Extract the (X, Y) coordinate from the center of the cell holding the provided text.  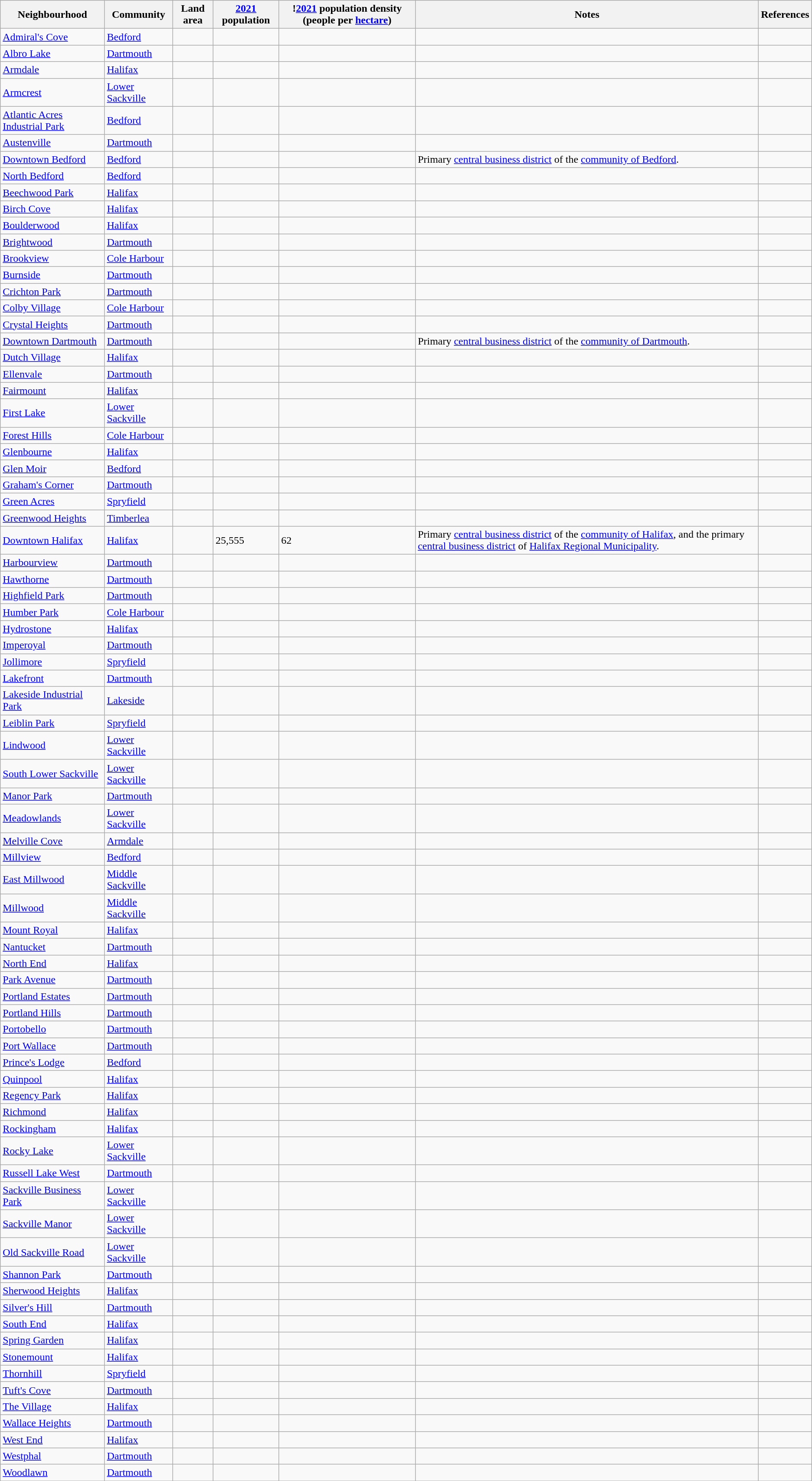
62 (347, 541)
Highfield Park (52, 596)
Green Acres (52, 501)
Harbourview (52, 563)
!2021 population density (people per hectare) (347, 15)
Tuft's Cove (52, 1390)
Old Sackville Road (52, 1252)
Forest Hills (52, 435)
Rockingham (52, 1129)
Primary central business district of the community of Dartmouth. (587, 341)
Downtown Dartmouth (52, 341)
South Lower Sackville (52, 773)
Fairmount (52, 391)
Armcrest (52, 92)
Lakefront (52, 678)
Downtown Halifax (52, 541)
Land area (193, 15)
South End (52, 1324)
Woodlawn (52, 1473)
Melville Cove (52, 841)
Westphal (52, 1456)
Greenwood Heights (52, 518)
Glen Moir (52, 468)
25,555 (246, 541)
East Millwood (52, 880)
Wallace Heights (52, 1423)
Richmond (52, 1112)
Community (139, 15)
Hydrostone (52, 629)
Beechwood Park (52, 192)
Hawthorne (52, 579)
Ellenvale (52, 374)
Stonemount (52, 1357)
Nantucket (52, 947)
Colby Village (52, 308)
Graham's Corner (52, 485)
Primary central business district of the community of Halifax, and the primary central business district of Halifax Regional Municipality. (587, 541)
Meadowlands (52, 818)
Brookview (52, 259)
Glenbourne (52, 452)
Admiral's Cove (52, 37)
Crichton Park (52, 292)
Portland Estates (52, 996)
Sackville Manor (52, 1224)
Park Avenue (52, 980)
Silver's Hill (52, 1307)
Spring Garden (52, 1340)
Albro Lake (52, 53)
Atlantic Acres Industrial Park (52, 121)
Manor Park (52, 796)
References (785, 15)
Sherwood Heights (52, 1291)
Regency Park (52, 1095)
Leiblin Park (52, 723)
Neighbourhood (52, 15)
2021 population (246, 15)
Shannon Park (52, 1274)
Downtown Bedford (52, 159)
Dutch Village (52, 358)
Lindwood (52, 745)
Russell Lake West (52, 1173)
West End (52, 1439)
North Bedford (52, 176)
Lakeside (139, 700)
Millview (52, 857)
Prince's Lodge (52, 1062)
Timberlea (139, 518)
Port Wallace (52, 1046)
Thornhill (52, 1373)
North End (52, 963)
Portobello (52, 1029)
Primary central business district of the community of Bedford. (587, 159)
Birch Cove (52, 209)
Imperoyal (52, 645)
Portland Hills (52, 1013)
Lakeside Industrial Park (52, 700)
Burnside (52, 275)
Millwood (52, 908)
Quinpool (52, 1079)
Sackville Business Park (52, 1196)
Humber Park (52, 612)
Boulderwood (52, 225)
Rocky Lake (52, 1151)
Austenville (52, 143)
Brightwood (52, 242)
Mount Royal (52, 930)
Notes (587, 15)
Crystal Heights (52, 325)
The Village (52, 1406)
Jollimore (52, 662)
First Lake (52, 413)
